Identify which cell holds the provided text, then report its (x, y) central coordinate. 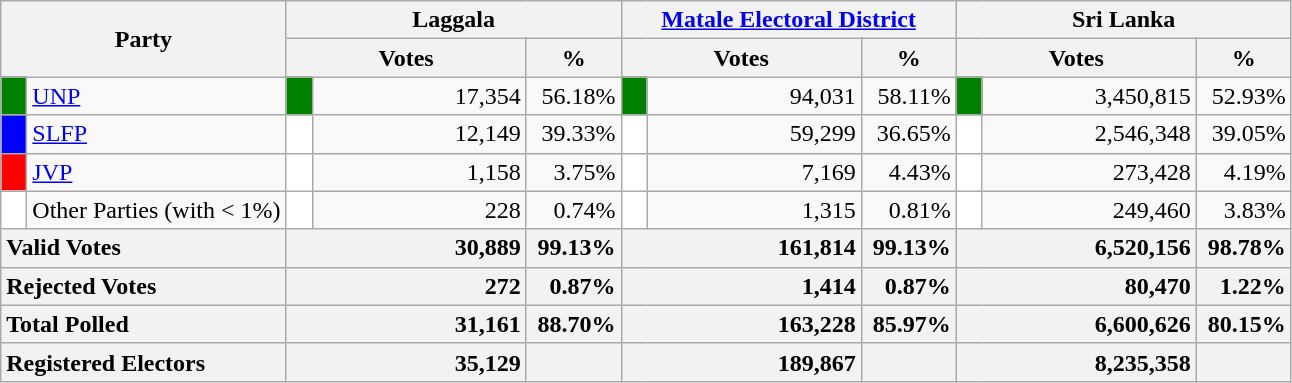
0.81% (908, 210)
3.75% (574, 172)
Valid Votes (144, 248)
3,450,815 (1089, 96)
Matale Electoral District (788, 20)
1,414 (741, 286)
272 (406, 286)
30,889 (406, 248)
94,031 (754, 96)
2,546,348 (1089, 134)
6,520,156 (1076, 248)
1,315 (754, 210)
Party (144, 39)
17,354 (419, 96)
7,169 (754, 172)
39.05% (1244, 134)
52.93% (1244, 96)
85.97% (908, 324)
36.65% (908, 134)
1.22% (1244, 286)
3.83% (1244, 210)
39.33% (574, 134)
80,470 (1076, 286)
SLFP (156, 134)
JVP (156, 172)
Laggala (454, 20)
98.78% (1244, 248)
80.15% (1244, 324)
88.70% (574, 324)
UNP (156, 96)
31,161 (406, 324)
Registered Electors (144, 362)
163,228 (741, 324)
58.11% (908, 96)
12,149 (419, 134)
189,867 (741, 362)
228 (419, 210)
Rejected Votes (144, 286)
1,158 (419, 172)
59,299 (754, 134)
4.19% (1244, 172)
4.43% (908, 172)
35,129 (406, 362)
Sri Lanka (1124, 20)
Total Polled (144, 324)
161,814 (741, 248)
0.74% (574, 210)
Other Parties (with < 1%) (156, 210)
249,460 (1089, 210)
6,600,626 (1076, 324)
56.18% (574, 96)
8,235,358 (1076, 362)
273,428 (1089, 172)
